Capture the cell that displays the provided text and extract its [X, Y] central coordinate. 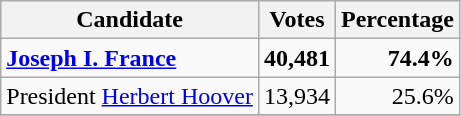
Candidate [130, 20]
Percentage [397, 20]
13,934 [296, 96]
Joseph I. France [130, 58]
President Herbert Hoover [130, 96]
Votes [296, 20]
40,481 [296, 58]
25.6% [397, 96]
74.4% [397, 58]
